Output the (X, Y) coordinate of the center of the cell containing the given text.  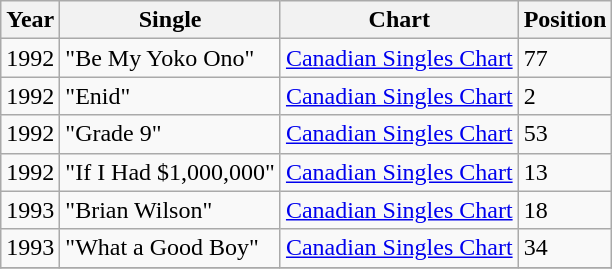
"Enid" (170, 96)
77 (565, 58)
"Be My Yoko Ono" (170, 58)
2 (565, 96)
Chart (399, 20)
34 (565, 248)
"Grade 9" (170, 134)
Single (170, 20)
Position (565, 20)
13 (565, 172)
18 (565, 210)
53 (565, 134)
"If I Had $1,000,000" (170, 172)
"Brian Wilson" (170, 210)
"What a Good Boy" (170, 248)
Year (30, 20)
